Return [x, y] of the center of cell containing provided text 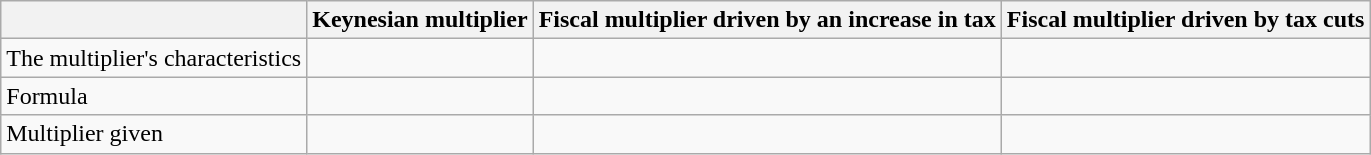
Fiscal multiplier driven by tax cuts [1186, 20]
Keynesian multiplier [420, 20]
Multiplier given [154, 134]
Formula [154, 96]
Fiscal multiplier driven by an increase in tax [767, 20]
The multiplier's characteristics [154, 58]
